Identify which cell holds the provided text, then report its [x, y] central coordinate. 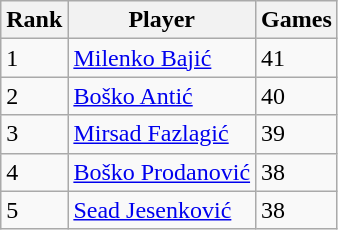
39 [297, 134]
Boško Antić [162, 96]
40 [297, 96]
1 [34, 58]
3 [34, 134]
Player [162, 20]
41 [297, 58]
Games [297, 20]
Boško Prodanović [162, 172]
Rank [34, 20]
Milenko Bajić [162, 58]
2 [34, 96]
5 [34, 210]
Sead Jesenković [162, 210]
Mirsad Fazlagić [162, 134]
4 [34, 172]
